Return the [x, y] coordinate for the center point of the cell that contains the specified text.  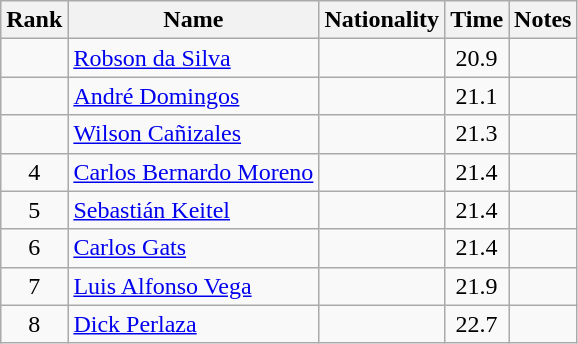
Wilson Cañizales [194, 134]
21.3 [477, 134]
8 [34, 324]
Notes [543, 20]
21.9 [477, 286]
Nationality [382, 20]
20.9 [477, 58]
Name [194, 20]
Carlos Gats [194, 248]
Time [477, 20]
Robson da Silva [194, 58]
6 [34, 248]
21.1 [477, 96]
22.7 [477, 324]
7 [34, 286]
Sebastián Keitel [194, 210]
4 [34, 172]
André Domingos [194, 96]
Dick Perlaza [194, 324]
Rank [34, 20]
Carlos Bernardo Moreno [194, 172]
Luis Alfonso Vega [194, 286]
5 [34, 210]
